Identify which cell holds the provided text, then report its [X, Y] central coordinate. 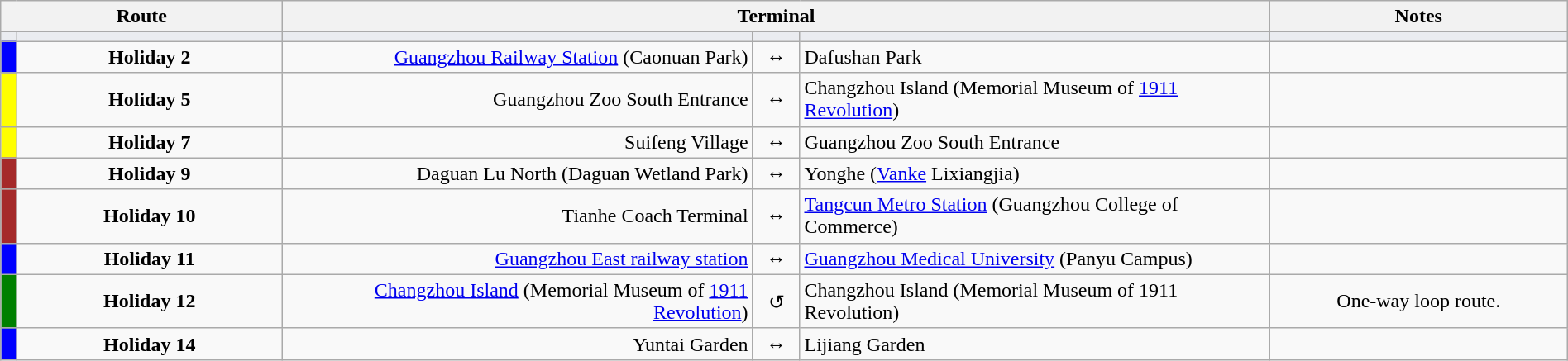
One-way loop route. [1418, 301]
Holiday 12 [150, 301]
Dafushan Park [1035, 57]
Yuntai Garden [518, 344]
Notes [1418, 17]
Holiday 7 [150, 142]
↺ [776, 301]
Daguan Lu North (Daguan Wetland Park) [518, 173]
Holiday 14 [150, 344]
Tangcun Metro Station (Guangzhou College of Commerce) [1035, 216]
Yonghe (Vanke Lixiangjia) [1035, 173]
Guangzhou Medical University (Panyu Campus) [1035, 259]
Holiday 2 [150, 57]
Terminal [777, 17]
Lijiang Garden [1035, 344]
Tianhe Coach Terminal [518, 216]
Holiday 11 [150, 259]
Holiday 10 [150, 216]
Holiday 9 [150, 173]
Guangzhou East railway station [518, 259]
Guangzhou Railway Station (Caonuan Park) [518, 57]
Route [142, 17]
Holiday 5 [150, 99]
Suifeng Village [518, 142]
